Pinpoint the cell where the given text exists, returning its [X, Y] midpoint coordinate. 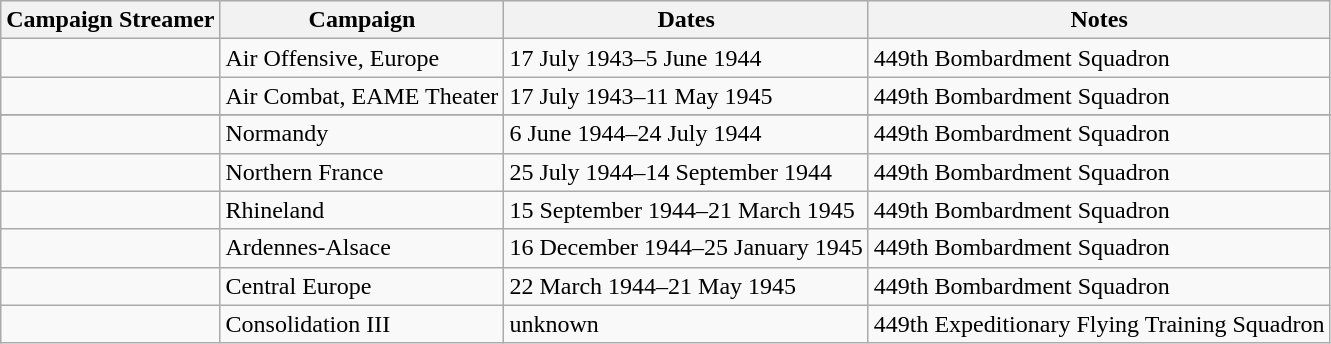
Air Combat, EAME Theater [362, 96]
Consolidation III [362, 324]
Campaign Streamer [110, 20]
Central Europe [362, 286]
Rhineland [362, 210]
15 September 1944–21 March 1945 [686, 210]
17 July 1943–5 June 1944 [686, 58]
Notes [1099, 20]
Dates [686, 20]
Campaign [362, 20]
25 July 1944–14 September 1944 [686, 172]
unknown [686, 324]
449th Expeditionary Flying Training Squadron [1099, 324]
Northern France [362, 172]
22 March 1944–21 May 1945 [686, 286]
6 June 1944–24 July 1944 [686, 134]
16 December 1944–25 January 1945 [686, 248]
Ardennes-Alsace [362, 248]
Air Offensive, Europe [362, 58]
17 July 1943–11 May 1945 [686, 96]
Normandy [362, 134]
